Identify which cell holds the provided text, then report its [X, Y] central coordinate. 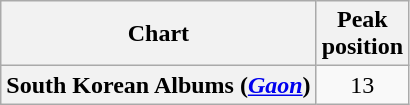
13 [362, 85]
Chart [158, 34]
South Korean Albums (Gaon) [158, 85]
Peakposition [362, 34]
